Find where the given text appears and provide that cell's center as (x, y) coordinate. 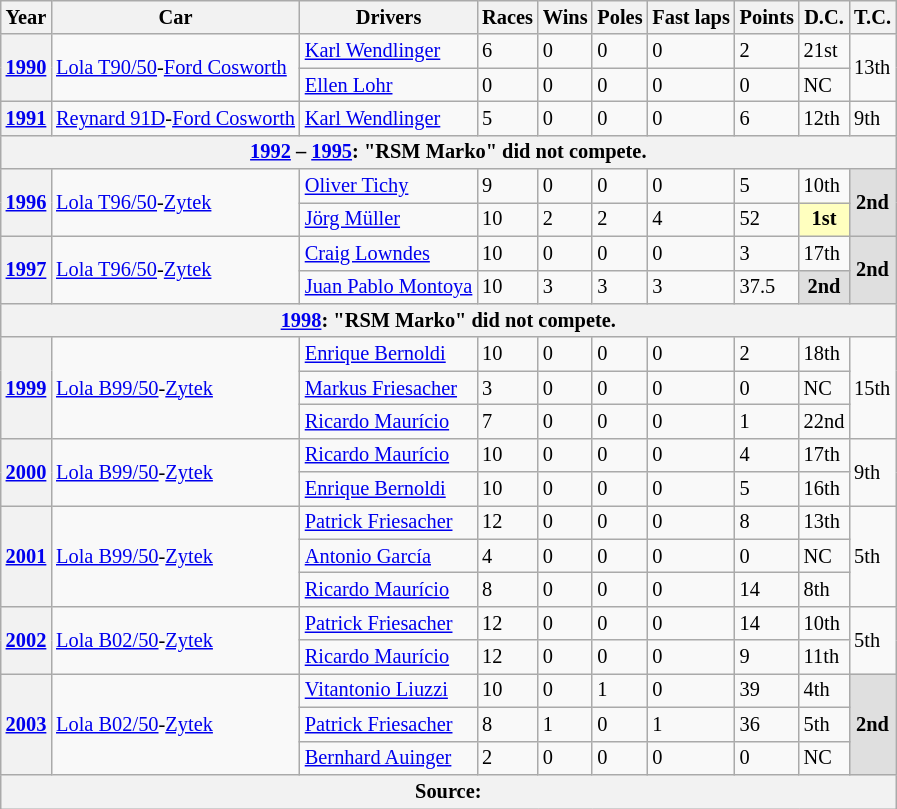
2000 (26, 472)
Source: (448, 791)
Reynard 91D-Ford Cosworth (176, 118)
Lola T90/50-Ford Cosworth (176, 68)
Vitantonio Liuzzi (388, 690)
12th (824, 118)
Car (176, 17)
39 (767, 690)
Bernhard Auinger (388, 758)
4th (824, 690)
11th (824, 657)
1999 (26, 388)
Drivers (388, 17)
Points (767, 17)
1990 (26, 68)
2003 (26, 724)
Poles (620, 17)
1992 – 1995: "RSM Marko" did not compete. (448, 152)
D.C. (824, 17)
1998: "RSM Marko" did not compete. (448, 320)
52 (767, 219)
Fast laps (690, 17)
36 (767, 724)
37.5 (767, 287)
22nd (824, 421)
8th (824, 589)
Jörg Müller (388, 219)
21st (824, 51)
Ellen Lohr (388, 85)
2002 (26, 640)
1st (824, 219)
15th (872, 388)
Juan Pablo Montoya (388, 287)
Wins (566, 17)
Races (508, 17)
18th (824, 354)
Oliver Tichy (388, 186)
1997 (26, 270)
1991 (26, 118)
Antonio García (388, 556)
Year (26, 17)
7 (508, 421)
T.C. (872, 17)
2001 (26, 556)
Craig Lowndes (388, 253)
16th (824, 489)
1996 (26, 202)
Markus Friesacher (388, 388)
